Return [x, y] of the center of cell containing provided text 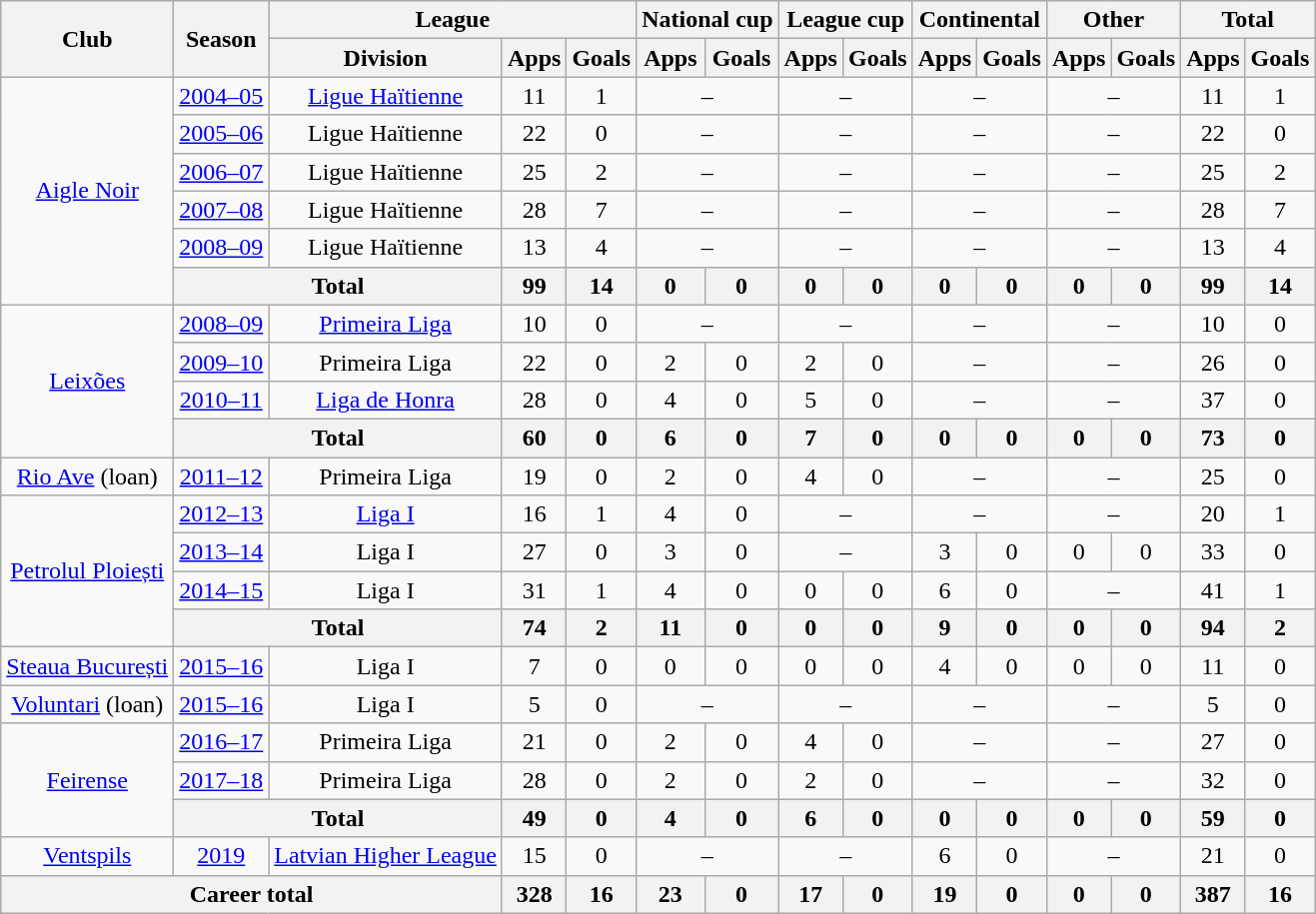
73 [1213, 438]
2009–10 [222, 362]
2004–05 [222, 96]
Ventspils [88, 856]
9 [944, 628]
League cup [845, 20]
2006–07 [222, 172]
Petrolul Ploiești [88, 571]
2019 [222, 856]
74 [534, 628]
2013–14 [222, 552]
41 [1213, 590]
17 [810, 894]
Rio Ave (loan) [88, 476]
2005–06 [222, 134]
2016–17 [222, 742]
60 [534, 438]
59 [1213, 818]
37 [1213, 400]
31 [534, 590]
33 [1213, 552]
32 [1213, 780]
Season [222, 39]
Voluntari (loan) [88, 704]
328 [534, 894]
2011–12 [222, 476]
2007–08 [222, 210]
Aigle Noir [88, 191]
Continental [979, 20]
Other [1113, 20]
2014–15 [222, 590]
Division [386, 58]
Latvian Higher League [386, 856]
26 [1213, 362]
2010–11 [222, 400]
20 [1213, 514]
49 [534, 818]
2017–18 [222, 780]
94 [1213, 628]
League [453, 20]
Career total [252, 894]
15 [534, 856]
Liga de Honra [386, 400]
387 [1213, 894]
Feirense [88, 780]
National cup [707, 20]
Steaua București [88, 666]
23 [670, 894]
2012–13 [222, 514]
Club [88, 39]
Leixões [88, 381]
